Find where the given text appears and provide that cell's center as [X, Y] coordinate. 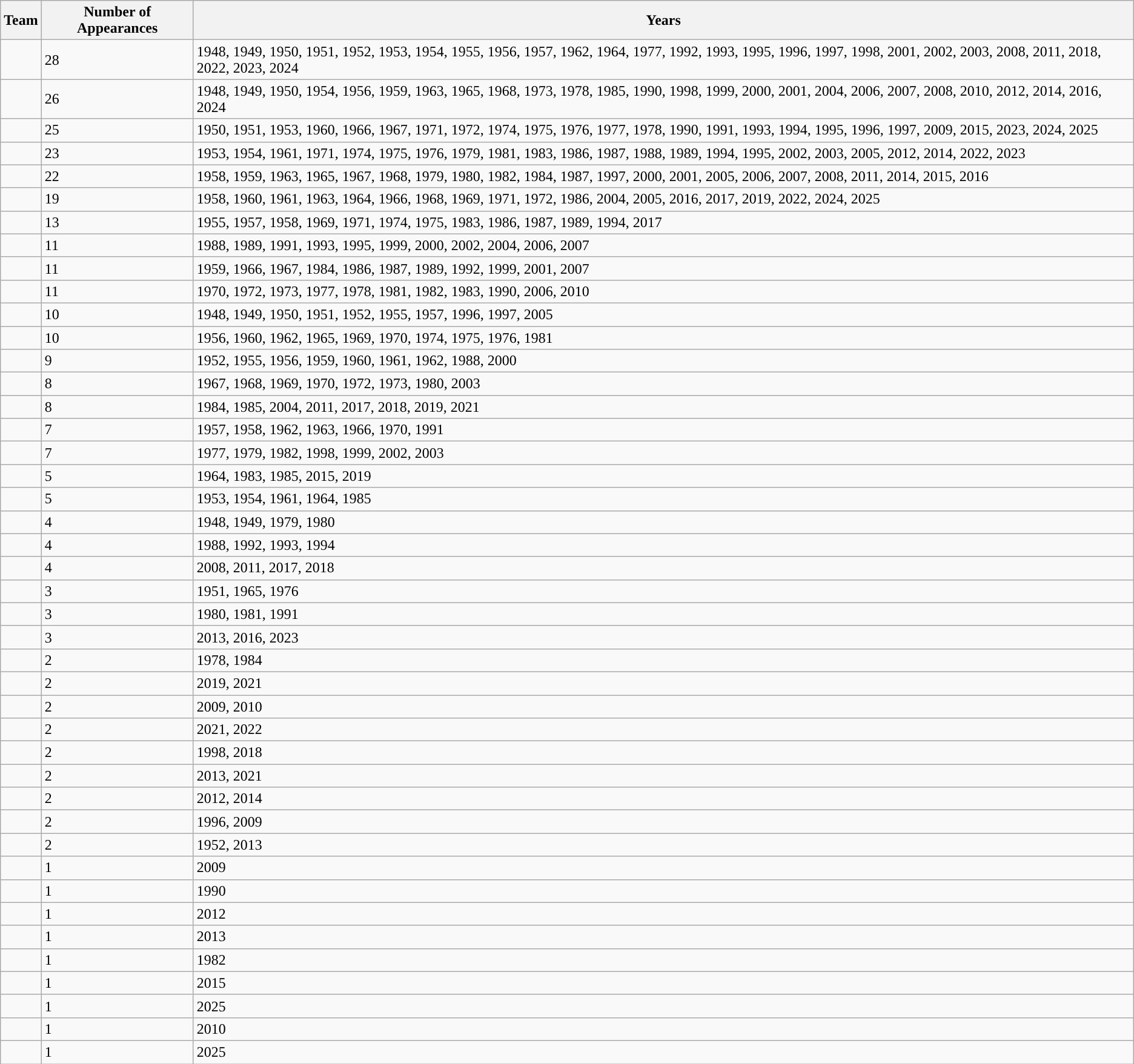
25 [118, 130]
1988, 1989, 1991, 1993, 1995, 1999, 2000, 2002, 2004, 2006, 2007 [663, 245]
1958, 1959, 1963, 1965, 1967, 1968, 1979, 1980, 1982, 1984, 1987, 1997, 2000, 2001, 2005, 2006, 2007, 2008, 2011, 2014, 2015, 2016 [663, 176]
Years [663, 21]
2010 [663, 1029]
9 [118, 361]
1958, 1960, 1961, 1963, 1964, 1966, 1968, 1969, 1971, 1972, 1986, 2004, 2005, 2016, 2017, 2019, 2022, 2024, 2025 [663, 199]
1990 [663, 891]
2008, 2011, 2017, 2018 [663, 568]
1967, 1968, 1969, 1970, 1972, 1973, 1980, 2003 [663, 384]
2021, 2022 [663, 730]
1957, 1958, 1962, 1963, 1966, 1970, 1991 [663, 430]
2009, 2010 [663, 707]
2012, 2014 [663, 799]
26 [118, 99]
2013, 2021 [663, 776]
1964, 1983, 1985, 2015, 2019 [663, 476]
Number of Appearances [118, 21]
2013, 2016, 2023 [663, 637]
1948, 1949, 1950, 1951, 1952, 1955, 1957, 1996, 1997, 2005 [663, 314]
22 [118, 176]
1982 [663, 960]
1996, 2009 [663, 822]
23 [118, 153]
2015 [663, 983]
1955, 1957, 1958, 1969, 1971, 1974, 1975, 1983, 1986, 1987, 1989, 1994, 2017 [663, 222]
2012 [663, 914]
2009 [663, 868]
1959, 1966, 1967, 1984, 1986, 1987, 1989, 1992, 1999, 2001, 2007 [663, 268]
1977, 1979, 1982, 1998, 1999, 2002, 2003 [663, 453]
1984, 1985, 2004, 2011, 2017, 2018, 2019, 2021 [663, 407]
2013 [663, 937]
1950, 1951, 1953, 1960, 1966, 1967, 1971, 1972, 1974, 1975, 1976, 1977, 1978, 1990, 1991, 1993, 1994, 1995, 1996, 1997, 2009, 2015, 2023, 2024, 2025 [663, 130]
1970, 1972, 1973, 1977, 1978, 1981, 1982, 1983, 1990, 2006, 2010 [663, 291]
19 [118, 199]
1948, 1949, 1979, 1980 [663, 522]
1980, 1981, 1991 [663, 614]
1998, 2018 [663, 753]
Team [21, 21]
1952, 2013 [663, 845]
1978, 1984 [663, 660]
1956, 1960, 1962, 1965, 1969, 1970, 1974, 1975, 1976, 1981 [663, 337]
1952, 1955, 1956, 1959, 1960, 1961, 1962, 1988, 2000 [663, 361]
2019, 2021 [663, 683]
13 [118, 222]
1953, 1954, 1961, 1964, 1985 [663, 499]
1953, 1954, 1961, 1971, 1974, 1975, 1976, 1979, 1981, 1983, 1986, 1987, 1988, 1989, 1994, 1995, 2002, 2003, 2005, 2012, 2014, 2022, 2023 [663, 153]
1951, 1965, 1976 [663, 591]
1988, 1992, 1993, 1994 [663, 545]
28 [118, 59]
